Scan for the cell matching the given text and deliver its [X, Y] coordinate at center. 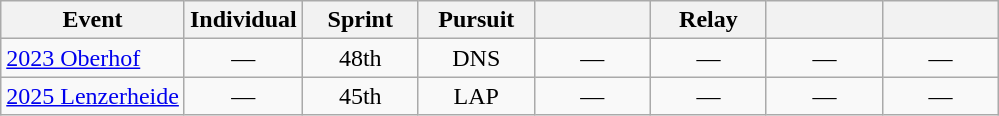
Sprint [360, 20]
LAP [476, 96]
2023 Oberhof [93, 58]
Event [93, 20]
2025 Lenzerheide [93, 96]
Relay [708, 20]
Individual [243, 20]
DNS [476, 58]
48th [360, 58]
Pursuit [476, 20]
45th [360, 96]
